Return the (X, Y) coordinate for the center point of the cell that contains the specified text.  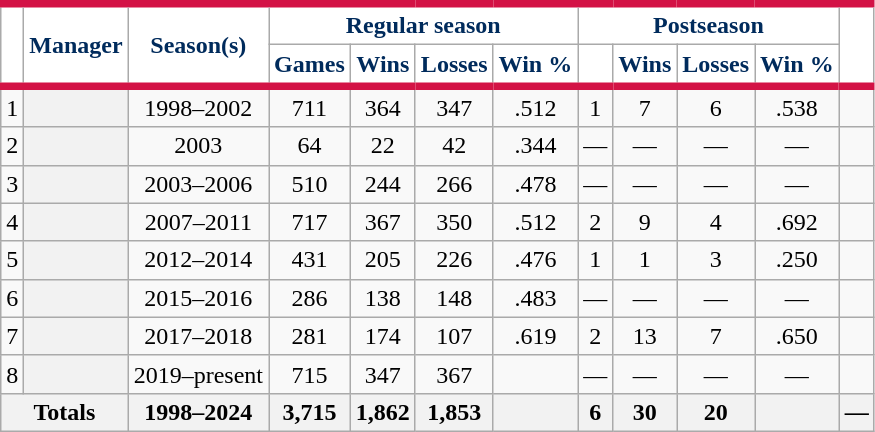
Totals (64, 412)
1998–2024 (198, 412)
148 (454, 298)
.483 (536, 298)
8 (12, 374)
286 (310, 298)
20 (716, 412)
510 (310, 184)
.250 (798, 260)
2003–2006 (198, 184)
350 (454, 222)
2012–2014 (198, 260)
42 (454, 146)
Postseason (708, 24)
.538 (798, 106)
.692 (798, 222)
2015–2016 (198, 298)
107 (454, 336)
2017–2018 (198, 336)
244 (382, 184)
1998–2002 (198, 106)
Manager (76, 45)
.650 (798, 336)
711 (310, 106)
2003 (198, 146)
.476 (536, 260)
5 (12, 260)
715 (310, 374)
3,715 (310, 412)
2007–2011 (198, 222)
30 (645, 412)
364 (382, 106)
.478 (536, 184)
Season(s) (198, 45)
64 (310, 146)
2019–present (198, 374)
.344 (536, 146)
717 (310, 222)
.619 (536, 336)
281 (310, 336)
13 (645, 336)
226 (454, 260)
174 (382, 336)
205 (382, 260)
Regular season (424, 24)
1,853 (454, 412)
266 (454, 184)
431 (310, 260)
1,862 (382, 412)
Games (310, 66)
22 (382, 146)
9 (645, 222)
138 (382, 298)
